Determine the (X, Y) coordinate at the center of the cell enclosing the given text.  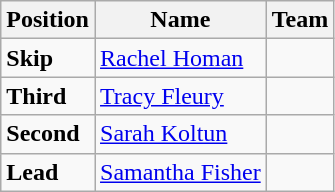
Third (48, 96)
Position (48, 20)
Team (300, 20)
Lead (48, 172)
Skip (48, 58)
Name (180, 20)
Samantha Fisher (180, 172)
Second (48, 134)
Rachel Homan (180, 58)
Sarah Koltun (180, 134)
Tracy Fleury (180, 96)
